Pinpoint the cell where the given text exists, returning its [x, y] midpoint coordinate. 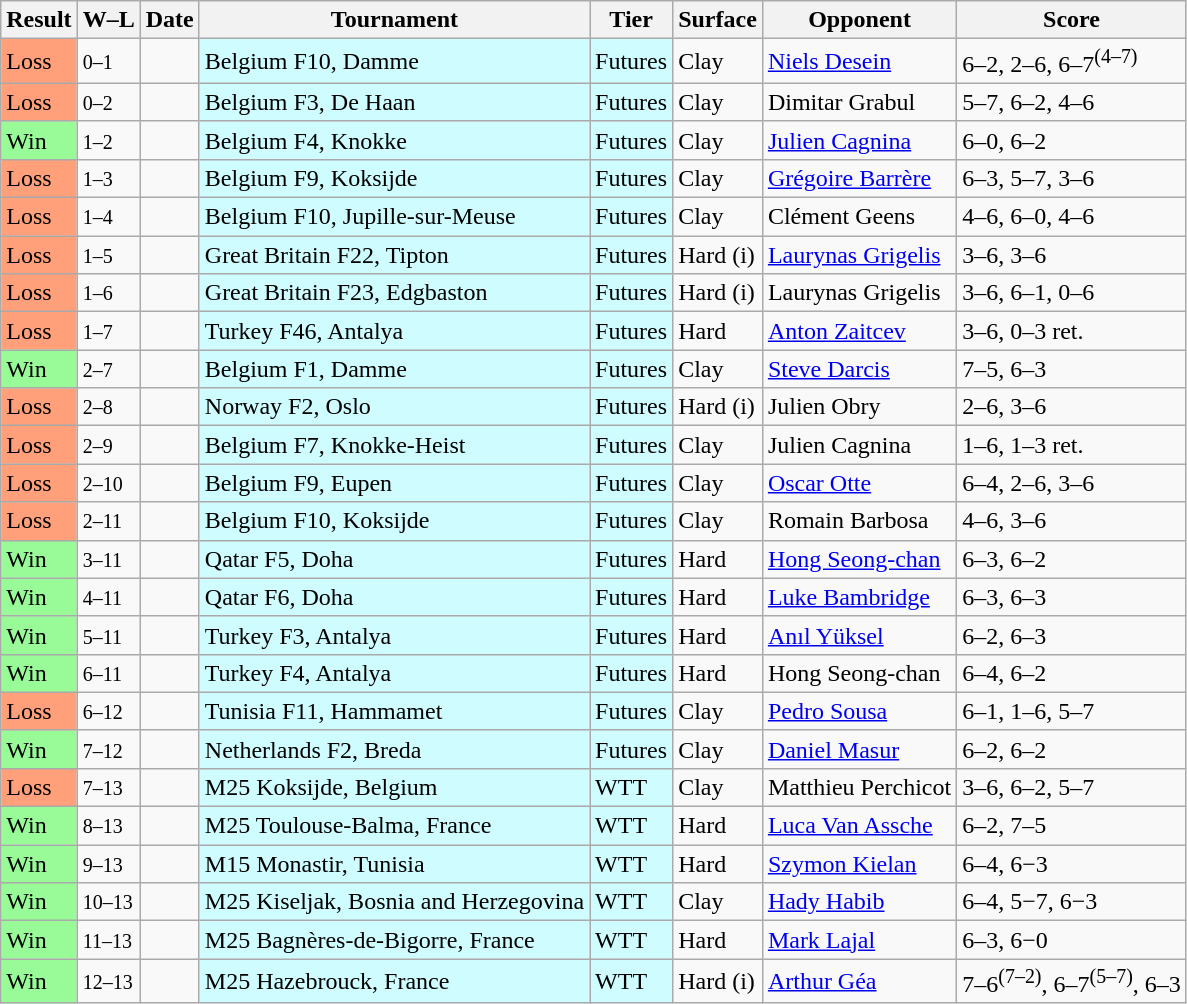
10–13 [108, 902]
Belgium F9, Eupen [394, 483]
9–13 [108, 864]
7–6(7–2), 6–7(5–7), 6–3 [1072, 982]
5–11 [108, 635]
Anton Zaitcev [859, 331]
2–7 [108, 369]
1–6, 1–3 ret. [1072, 445]
1–4 [108, 217]
2–8 [108, 407]
0–2 [108, 102]
Belgium F10, Koksijde [394, 521]
Belgium F7, Knokke-Heist [394, 445]
Tournament [394, 20]
Clément Geens [859, 217]
Turkey F3, Antalya [394, 635]
6–11 [108, 673]
7–12 [108, 749]
M25 Toulouse-Balma, France [394, 826]
1–7 [108, 331]
M25 Koksijde, Belgium [394, 787]
Surface [718, 20]
Belgium F3, De Haan [394, 102]
12–13 [108, 982]
Daniel Masur [859, 749]
3–6, 0–3 ret. [1072, 331]
6–2, 6–2 [1072, 749]
M25 Hazebrouck, France [394, 982]
6–2, 7–5 [1072, 826]
6–4, 6–2 [1072, 673]
Dimitar Grabul [859, 102]
Niels Desein [859, 62]
Hady Habib [859, 902]
6–0, 6–2 [1072, 140]
Oscar Otte [859, 483]
5–7, 6–2, 4–6 [1072, 102]
Szymon Kielan [859, 864]
Julien Obry [859, 407]
Qatar F5, Doha [394, 559]
Grégoire Barrère [859, 178]
6–2, 2–6, 6–7(4–7) [1072, 62]
Mark Lajal [859, 940]
Steve Darcis [859, 369]
Luca Van Assche [859, 826]
Great Britain F23, Edgbaston [394, 293]
6–3, 6−0 [1072, 940]
Netherlands F2, Breda [394, 749]
W–L [108, 20]
Tunisia F11, Hammamet [394, 711]
Arthur Géa [859, 982]
Belgium F1, Damme [394, 369]
2–11 [108, 521]
0–1 [108, 62]
6–4, 2–6, 3–6 [1072, 483]
7–13 [108, 787]
6–2, 6–3 [1072, 635]
Belgium F10, Damme [394, 62]
1–3 [108, 178]
Date [170, 20]
6–1, 1–6, 5–7 [1072, 711]
Luke Bambridge [859, 597]
Anıl Yüksel [859, 635]
Belgium F9, Koksijde [394, 178]
8–13 [108, 826]
6–3, 6–2 [1072, 559]
M25 Kiseljak, Bosnia and Herzegovina [394, 902]
Qatar F6, Doha [394, 597]
1–5 [108, 255]
Tier [632, 20]
Belgium F4, Knokke [394, 140]
Pedro Sousa [859, 711]
Norway F2, Oslo [394, 407]
1–6 [108, 293]
Great Britain F22, Tipton [394, 255]
Matthieu Perchicot [859, 787]
Romain Barbosa [859, 521]
6–12 [108, 711]
4–6, 6–0, 4–6 [1072, 217]
4–6, 3–6 [1072, 521]
7–5, 6–3 [1072, 369]
Score [1072, 20]
4–11 [108, 597]
Turkey F46, Antalya [394, 331]
Result [39, 20]
6–3, 5–7, 3–6 [1072, 178]
6–4, 6−3 [1072, 864]
6–3, 6–3 [1072, 597]
Belgium F10, Jupille-sur-Meuse [394, 217]
M25 Bagnères-de-Bigorre, France [394, 940]
3–11 [108, 559]
2–9 [108, 445]
Opponent [859, 20]
6–4, 5−7, 6−3 [1072, 902]
3–6, 3–6 [1072, 255]
2–6, 3–6 [1072, 407]
Turkey F4, Antalya [394, 673]
2–10 [108, 483]
M15 Monastir, Tunisia [394, 864]
1–2 [108, 140]
3–6, 6–2, 5–7 [1072, 787]
3–6, 6–1, 0–6 [1072, 293]
11–13 [108, 940]
